Pinpoint the cell where the given text exists, returning its [X, Y] midpoint coordinate. 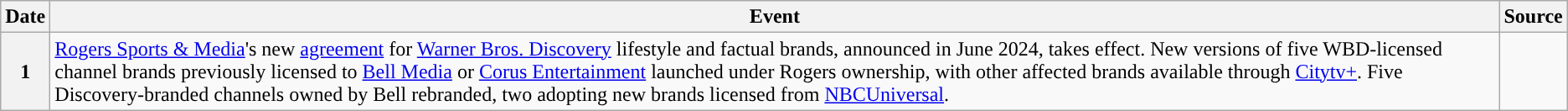
Source [1533, 17]
Event [775, 17]
Date [25, 17]
1 [25, 71]
